Return [x, y] of the center of cell containing provided text 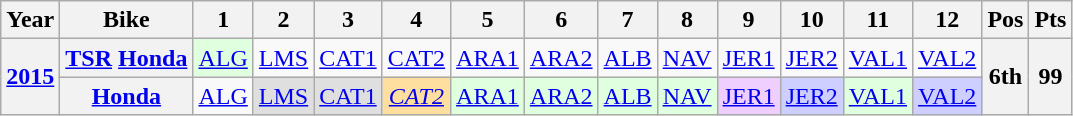
10 [812, 20]
1 [223, 20]
Year [30, 20]
7 [628, 20]
2 [283, 20]
9 [748, 20]
Bike [126, 20]
Honda [126, 96]
6 [561, 20]
12 [948, 20]
Pos [1006, 20]
8 [687, 20]
2015 [30, 77]
11 [878, 20]
3 [348, 20]
6th [1006, 77]
99 [1050, 77]
5 [488, 20]
TSR Honda [126, 58]
Pts [1050, 20]
4 [416, 20]
